Return (x, y) of the center of cell containing provided text 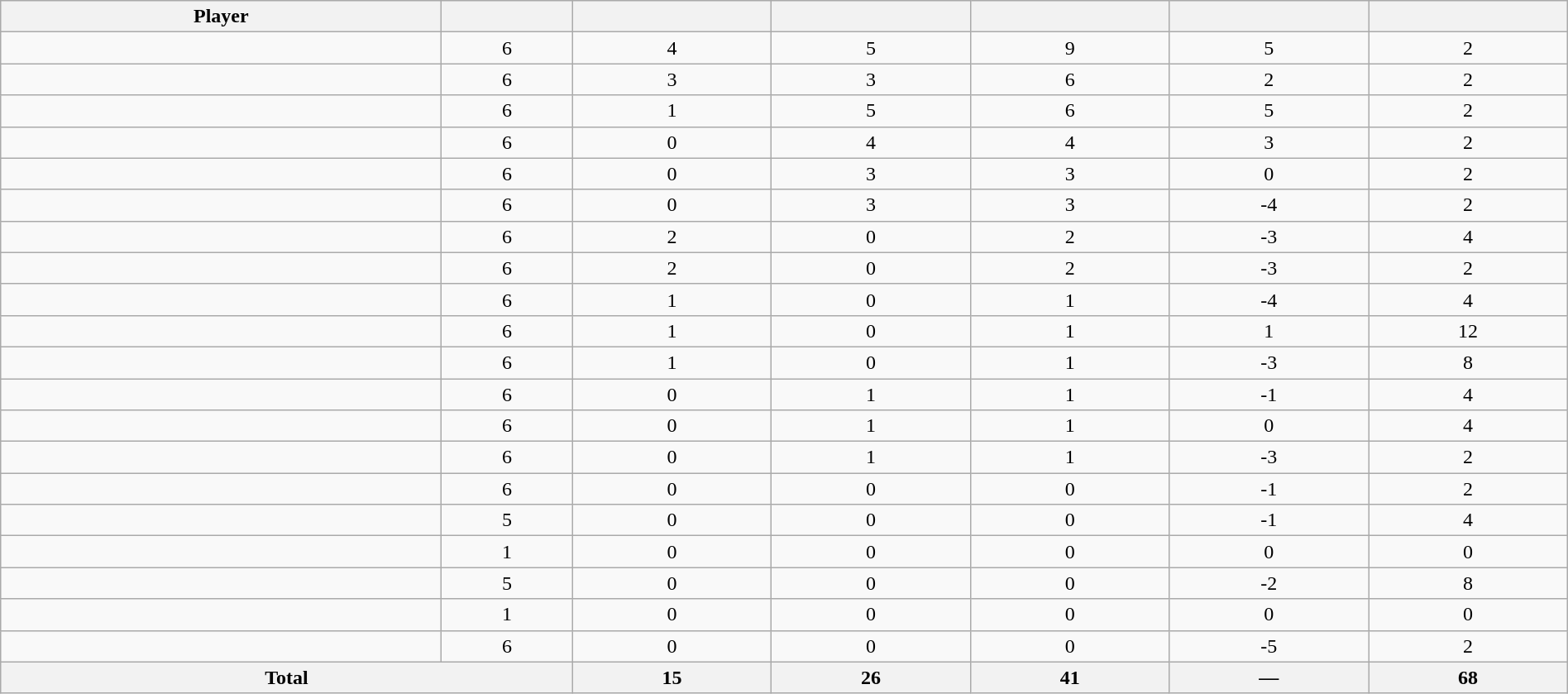
15 (672, 677)
— (1269, 677)
26 (872, 677)
12 (1469, 331)
-5 (1269, 646)
-2 (1269, 583)
41 (1070, 677)
Player (222, 17)
9 (1070, 48)
Total (286, 677)
68 (1469, 677)
